Scan for the cell matching the given text and deliver its (X, Y) coordinate at center. 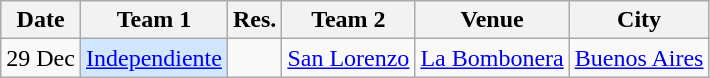
City (639, 20)
Buenos Aires (639, 58)
Res. (254, 20)
Team 1 (154, 20)
La Bombonera (492, 58)
Date (41, 20)
Team 2 (348, 20)
29 Dec (41, 58)
Venue (492, 20)
Independiente (154, 58)
San Lorenzo (348, 58)
